Search for the cell housing the specified text and yield its [X, Y] center coordinate. 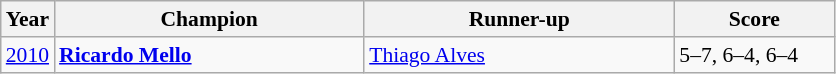
2010 [28, 55]
Runner-up [519, 19]
Score [754, 19]
5–7, 6–4, 6–4 [754, 55]
Ricardo Mello [209, 55]
Year [28, 19]
Thiago Alves [519, 55]
Champion [209, 19]
